Determine the (X, Y) coordinate at the center of the cell enclosing the given text.  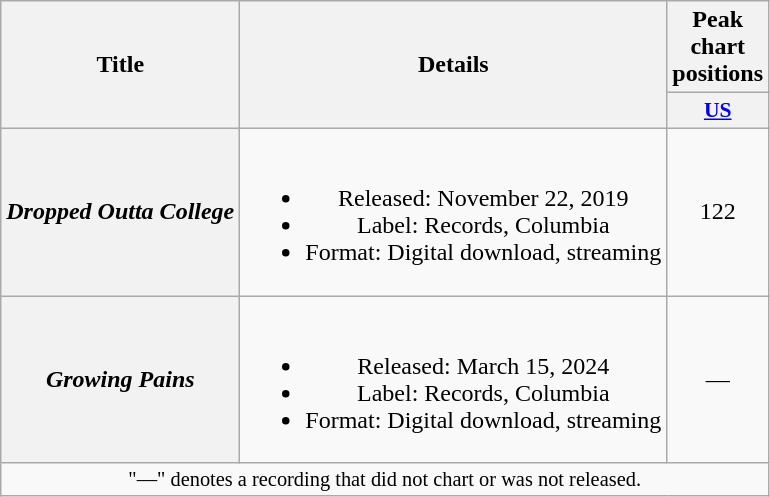
122 (718, 212)
Peak chart positions (718, 47)
Title (120, 65)
Details (454, 65)
Released: March 15, 2024Label: Records, ColumbiaFormat: Digital download, streaming (454, 380)
Dropped Outta College (120, 212)
"—" denotes a recording that did not chart or was not released. (385, 480)
Growing Pains (120, 380)
— (718, 380)
Released: November 22, 2019Label: Records, ColumbiaFormat: Digital download, streaming (454, 212)
US (718, 111)
